For the text-containing cell, return its midpoint in (x, y) coordinate format. 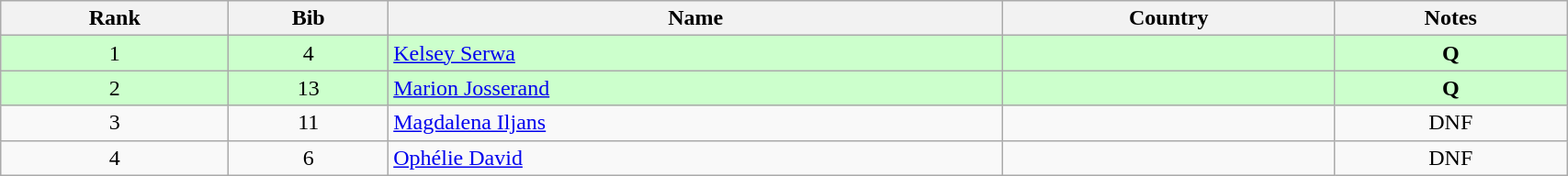
3 (115, 123)
2 (115, 88)
Rank (115, 18)
13 (309, 88)
Bib (309, 18)
1 (115, 53)
11 (309, 123)
Kelsey Serwa (696, 53)
Country (1168, 18)
6 (309, 158)
Notes (1451, 18)
Marion Josserand (696, 88)
Name (696, 18)
Magdalena Iljans (696, 123)
Ophélie David (696, 158)
